Search for the cell housing the specified text and yield its (x, y) center coordinate. 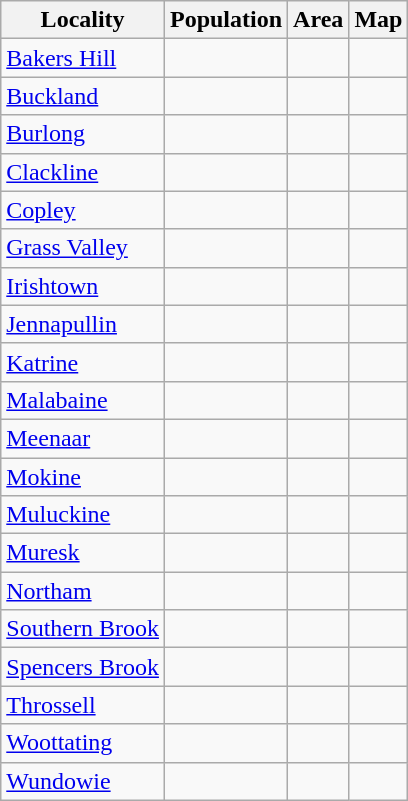
Mokine (83, 477)
Throssell (83, 705)
Woottating (83, 743)
Copley (83, 210)
Bakers Hill (83, 58)
Katrine (83, 362)
Irishtown (83, 286)
Clackline (83, 172)
Locality (83, 20)
Grass Valley (83, 248)
Malabaine (83, 400)
Wundowie (83, 781)
Southern Brook (83, 629)
Map (378, 20)
Spencers Brook (83, 667)
Population (226, 20)
Muresk (83, 553)
Northam (83, 591)
Buckland (83, 96)
Burlong (83, 134)
Area (318, 20)
Meenaar (83, 438)
Jennapullin (83, 324)
Muluckine (83, 515)
